Scan for the cell matching the given text and deliver its [x, y] coordinate at center. 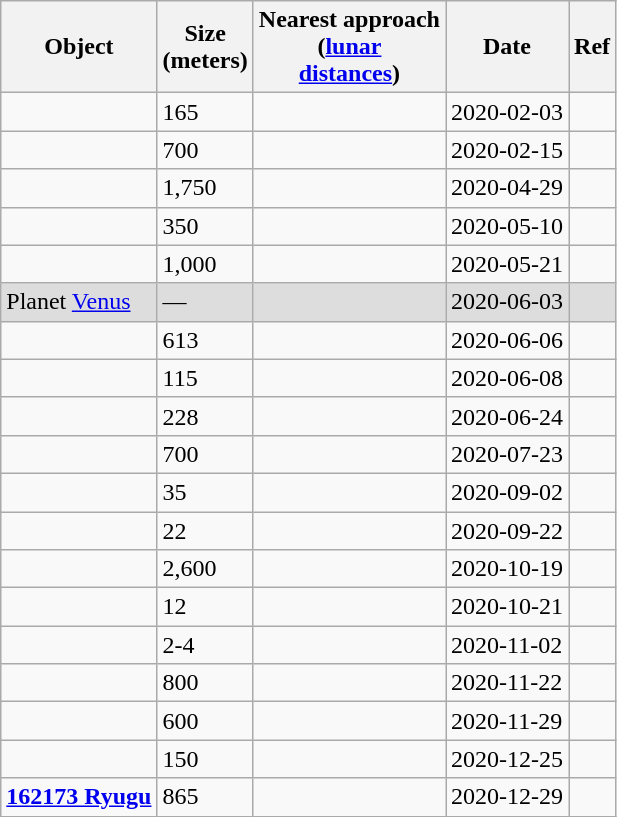
2020-10-21 [508, 607]
12 [205, 607]
228 [205, 416]
2020-04-29 [508, 188]
2020-07-23 [508, 454]
— [205, 302]
1,000 [205, 264]
Size(meters) [205, 47]
Date [508, 47]
1,750 [205, 188]
2020-06-24 [508, 416]
2020-11-02 [508, 645]
2020-06-06 [508, 340]
165 [205, 112]
35 [205, 492]
865 [205, 797]
600 [205, 721]
115 [205, 378]
2020-05-10 [508, 226]
2-4 [205, 645]
150 [205, 759]
2020-12-29 [508, 797]
2020-11-22 [508, 683]
2,600 [205, 569]
2020-05-21 [508, 264]
2020-09-02 [508, 492]
2020-11-29 [508, 721]
350 [205, 226]
22 [205, 531]
613 [205, 340]
2020-02-03 [508, 112]
2020-09-22 [508, 531]
Nearest approach(lunardistances) [349, 47]
2020-06-03 [508, 302]
2020-06-08 [508, 378]
2020-12-25 [508, 759]
Ref [592, 47]
2020-10-19 [508, 569]
2020-02-15 [508, 150]
162173 Ryugu [79, 797]
800 [205, 683]
Planet Venus [79, 302]
Object [79, 47]
